Return the (X, Y) coordinate for the center point of the cell that contains the specified text.  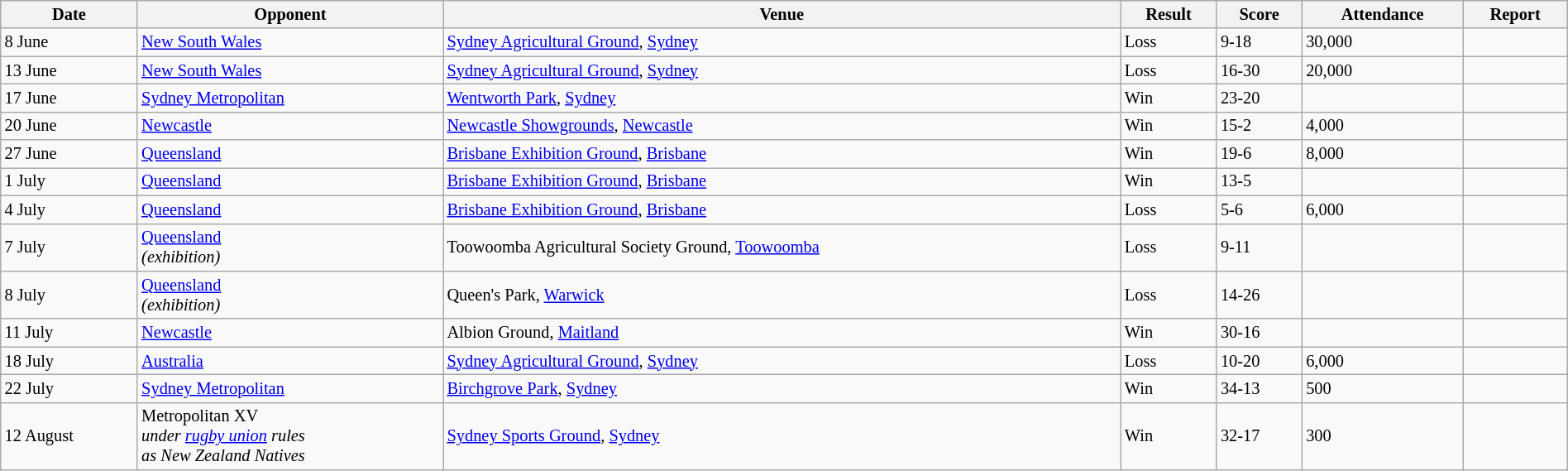
4 July (69, 209)
8,000 (1383, 154)
5-6 (1259, 209)
12 August (69, 436)
23-20 (1259, 98)
9-11 (1259, 248)
500 (1383, 388)
20 June (69, 126)
13-5 (1259, 181)
20,000 (1383, 70)
Newcastle Showgrounds, Newcastle (782, 126)
8 July (69, 295)
Albion Ground, Maitland (782, 333)
Opponent (289, 14)
34-13 (1259, 388)
16-30 (1259, 70)
19-6 (1259, 154)
1 July (69, 181)
9-18 (1259, 42)
Report (1515, 14)
22 July (69, 388)
8 June (69, 42)
Sydney Sports Ground, Sydney (782, 436)
18 July (69, 361)
7 July (69, 248)
27 June (69, 154)
Date (69, 14)
32-17 (1259, 436)
10-20 (1259, 361)
Attendance (1383, 14)
17 June (69, 98)
Wentworth Park, Sydney (782, 98)
30-16 (1259, 333)
30,000 (1383, 42)
Result (1169, 14)
Metropolitan XVunder rugby union rulesas New Zealand Natives (289, 436)
Venue (782, 14)
Australia (289, 361)
Toowoomba Agricultural Society Ground, Toowoomba (782, 248)
300 (1383, 436)
4,000 (1383, 126)
11 July (69, 333)
Birchgrove Park, Sydney (782, 388)
Queen's Park, Warwick (782, 295)
15-2 (1259, 126)
13 June (69, 70)
14-26 (1259, 295)
Score (1259, 14)
